Return the [x, y] coordinate for the center point of the cell that contains the specified text.  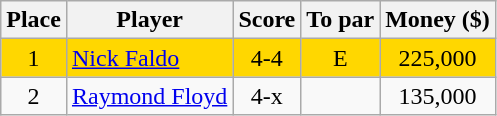
135,000 [438, 96]
To par [340, 20]
Score [267, 20]
Raymond Floyd [149, 96]
4-x [267, 96]
Money ($) [438, 20]
Player [149, 20]
2 [34, 96]
Place [34, 20]
4-4 [267, 58]
225,000 [438, 58]
Nick Faldo [149, 58]
E [340, 58]
1 [34, 58]
